Locate the cell with the specified text and output its (X, Y) center coordinate. 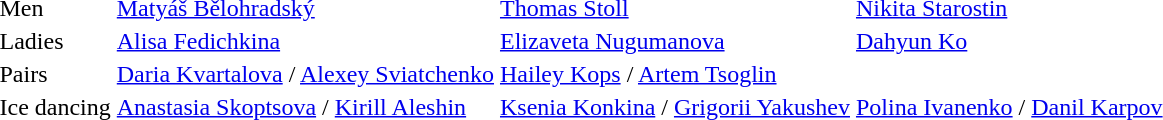
Hailey Kops / Artem Tsoglin (674, 74)
Daria Kvartalova / Alexey Sviatchenko (305, 74)
Alisa Fedichkina (305, 41)
Elizaveta Nugumanova (674, 41)
